For the text-containing cell, return its midpoint in (X, Y) coordinate format. 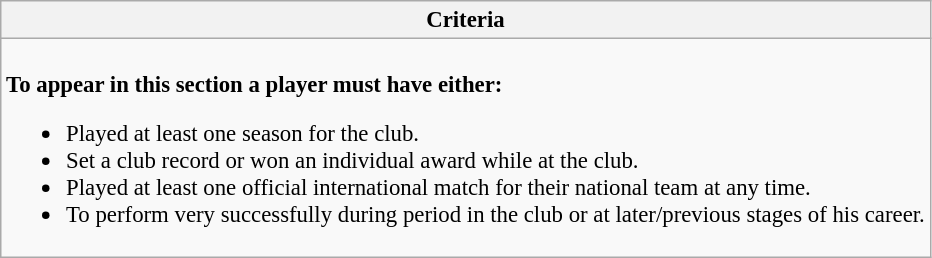
Criteria (466, 20)
